Extract the [x, y] coordinate from the center of the cell holding the provided text.  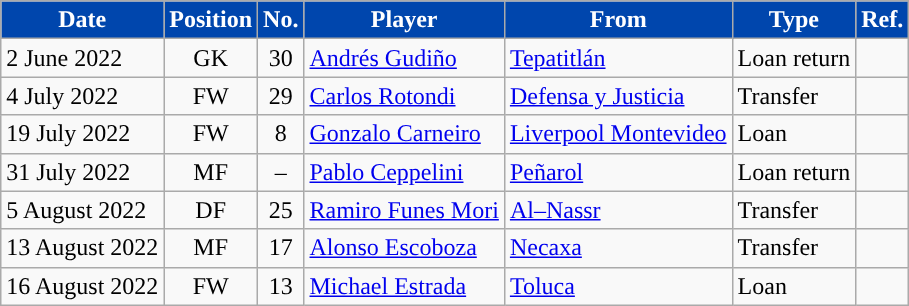
13 [281, 286]
8 [281, 134]
Tepatitlán [618, 58]
25 [281, 210]
Michael Estrada [404, 286]
Player [404, 20]
DF [211, 210]
Position [211, 20]
5 August 2022 [82, 210]
Liverpool Montevideo [618, 134]
From [618, 20]
Ramiro Funes Mori [404, 210]
16 August 2022 [82, 286]
Carlos Rotondi [404, 96]
Gonzalo Carneiro [404, 134]
Andrés Gudiño [404, 58]
– [281, 172]
Ref. [882, 20]
2 June 2022 [82, 58]
29 [281, 96]
No. [281, 20]
30 [281, 58]
4 July 2022 [82, 96]
Alonso Escoboza [404, 248]
Al–Nassr [618, 210]
19 July 2022 [82, 134]
Type [794, 20]
Defensa y Justicia [618, 96]
Peñarol [618, 172]
31 July 2022 [82, 172]
Pablo Ceppelini [404, 172]
Toluca [618, 286]
17 [281, 248]
Date [82, 20]
13 August 2022 [82, 248]
GK [211, 58]
Necaxa [618, 248]
